Pinpoint the cell where the given text exists, returning its [X, Y] midpoint coordinate. 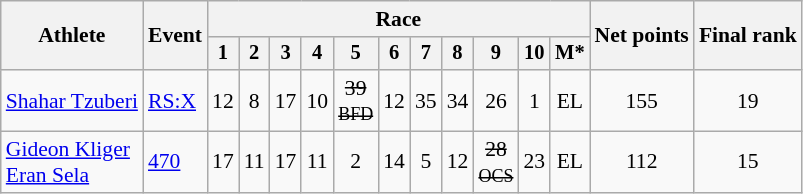
19 [748, 100]
14 [394, 162]
39BFD [356, 100]
9 [496, 54]
23 [535, 162]
15 [748, 162]
RS:X [175, 100]
28OCS [496, 162]
Race [398, 19]
7 [426, 54]
Event [175, 36]
34 [458, 100]
4 [317, 54]
Athlete [72, 36]
M* [570, 54]
112 [642, 162]
Net points [642, 36]
Shahar Tzuberi [72, 100]
35 [426, 100]
Gideon KligerEran Sela [72, 162]
6 [394, 54]
3 [286, 54]
470 [175, 162]
Final rank [748, 36]
155 [642, 100]
26 [496, 100]
